Scan for the cell matching the given text and deliver its [x, y] coordinate at center. 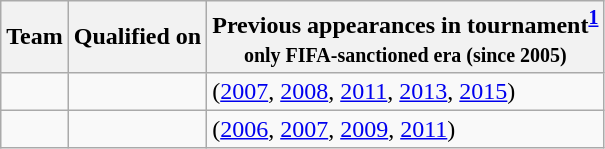
Team [35, 37]
(2007, 2008, 2011, 2013, 2015) [406, 91]
Qualified on [137, 37]
(2006, 2007, 2009, 2011) [406, 129]
Previous appearances in tournament1only FIFA-sanctioned era (since 2005) [406, 37]
